Output the (x, y) coordinate of the center of the cell containing the given text.  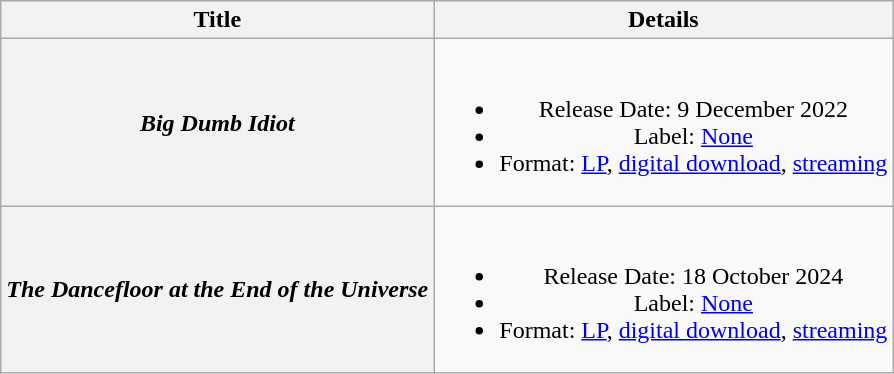
The Dancefloor at the End of the Universe (218, 290)
Release Date: 18 October 2024Label: NoneFormat: LP, digital download, streaming (664, 290)
Title (218, 20)
Release Date: 9 December 2022Label: NoneFormat: LP, digital download, streaming (664, 122)
Big Dumb Idiot (218, 122)
Details (664, 20)
